For the text-containing cell, return its midpoint in [X, Y] coordinate format. 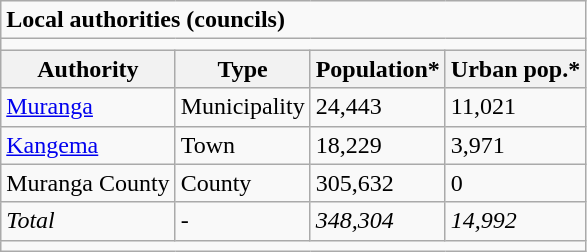
Muranga County [88, 183]
18,229 [378, 145]
Muranga [88, 107]
Town [242, 145]
24,443 [378, 107]
348,304 [378, 221]
Authority [88, 69]
11,021 [515, 107]
Kangema [88, 145]
Local authorities (councils) [294, 20]
Population* [378, 69]
14,992 [515, 221]
- [242, 221]
Type [242, 69]
0 [515, 183]
County [242, 183]
305,632 [378, 183]
Urban pop.* [515, 69]
Municipality [242, 107]
3,971 [515, 145]
Total [88, 221]
